Find where the given text appears and provide that cell's center as [X, Y] coordinate. 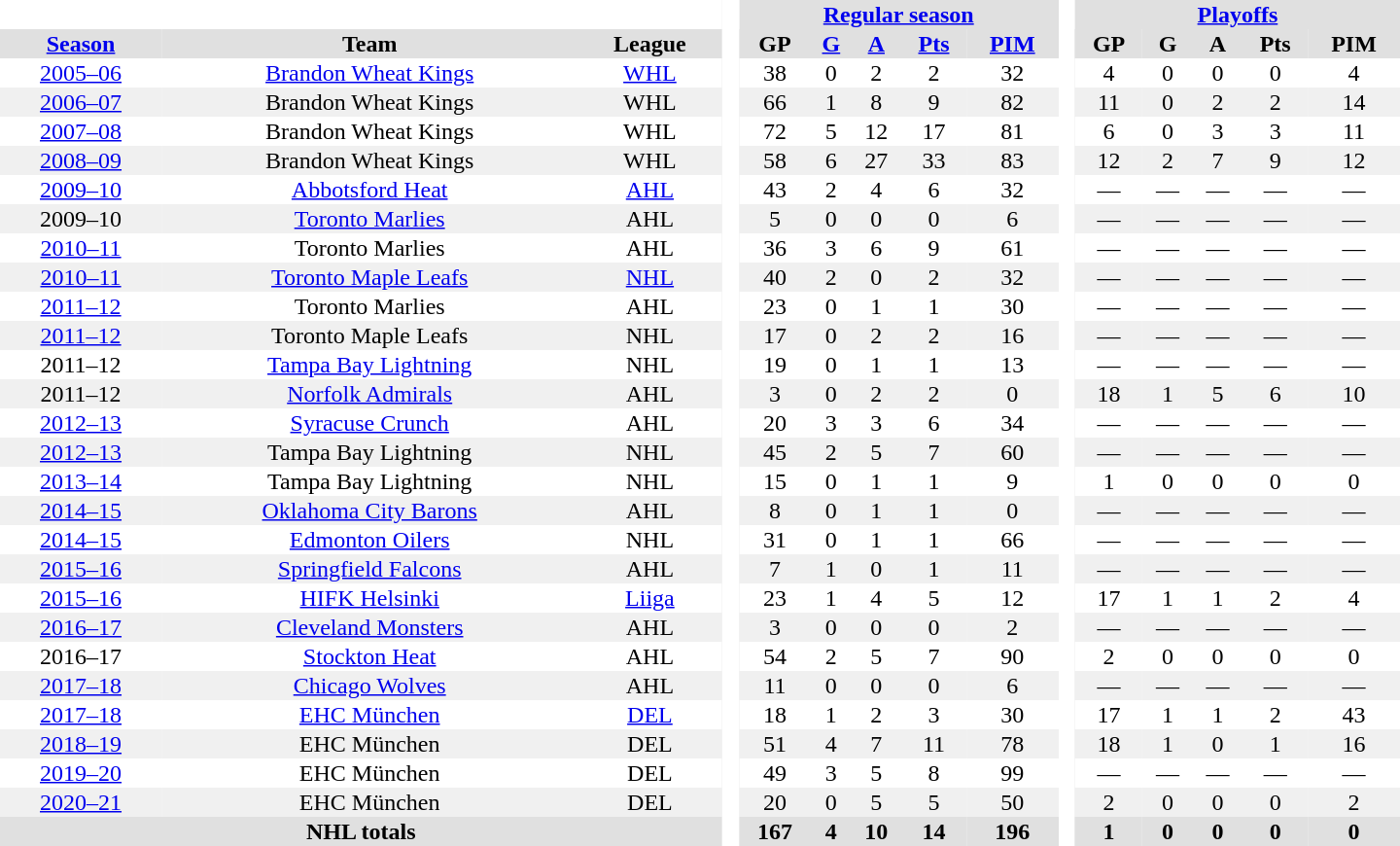
27 [877, 160]
99 [1013, 773]
Liiga [649, 598]
Season [81, 44]
196 [1013, 831]
54 [775, 656]
49 [775, 773]
2019–20 [81, 773]
90 [1013, 656]
31 [775, 540]
2005–06 [81, 73]
Cleveland Monsters [369, 627]
78 [1013, 744]
Edmonton Oilers [369, 540]
Abbotsford Heat [369, 190]
2006–07 [81, 102]
Stockton Heat [369, 656]
19 [775, 365]
45 [775, 452]
HIFK Helsinki [369, 598]
40 [775, 277]
83 [1013, 160]
2018–19 [81, 744]
50 [1013, 802]
Norfolk Admirals [369, 394]
2020–21 [81, 802]
72 [775, 131]
36 [775, 248]
Team [369, 44]
58 [775, 160]
38 [775, 73]
167 [775, 831]
Springfield Falcons [369, 569]
League [649, 44]
82 [1013, 102]
81 [1013, 131]
Regular season [898, 15]
13 [1013, 365]
2007–08 [81, 131]
NHL totals [362, 831]
33 [933, 160]
2008–09 [81, 160]
Chicago Wolves [369, 686]
34 [1013, 423]
Syracuse Crunch [369, 423]
51 [775, 744]
2013–14 [81, 481]
Oklahoma City Barons [369, 511]
61 [1013, 248]
15 [775, 481]
Playoffs [1238, 15]
60 [1013, 452]
